Search for the cell housing the specified text and yield its [X, Y] center coordinate. 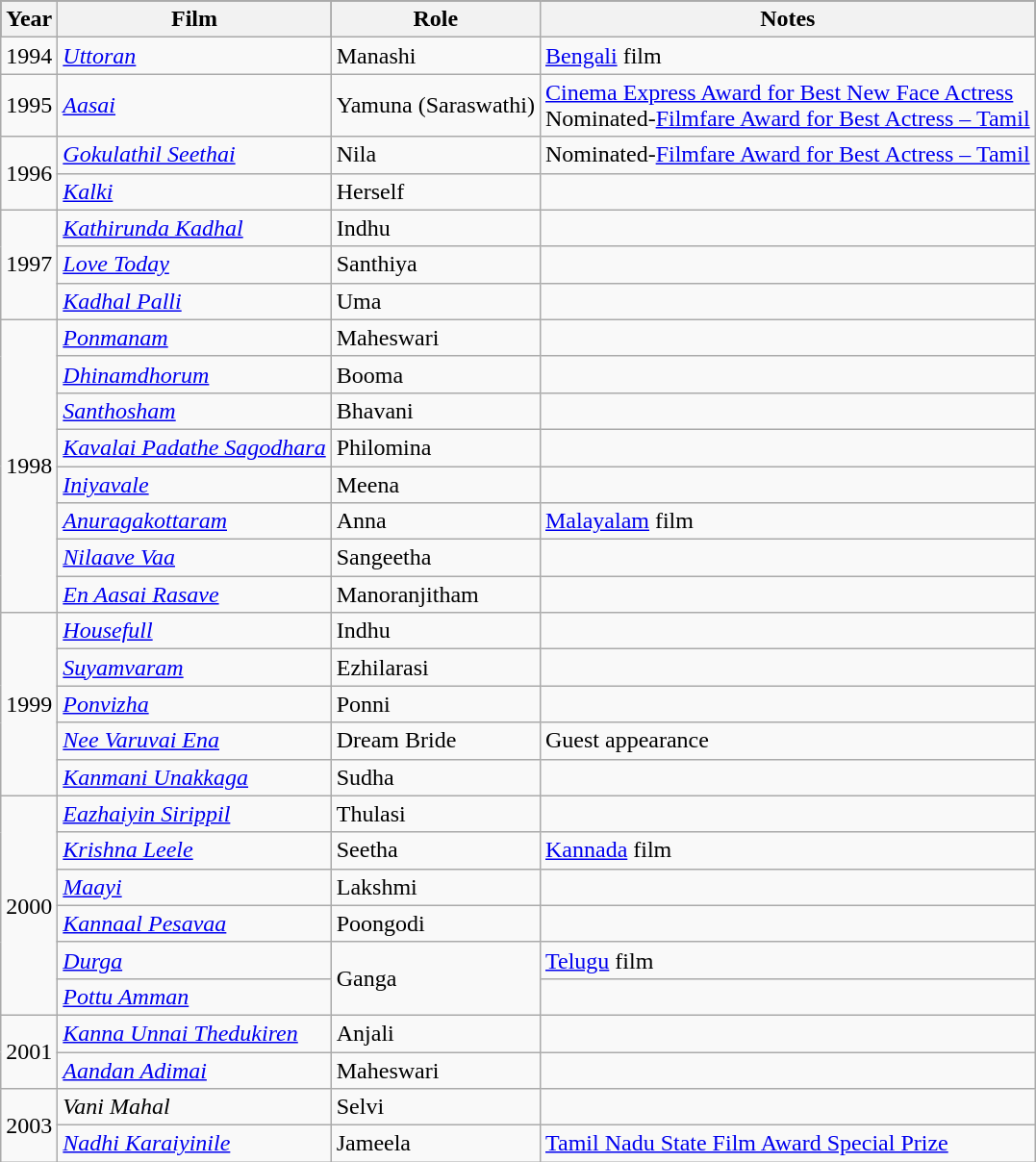
Lakshmi [435, 887]
Nilaave Vaa [194, 558]
Uma [435, 301]
Sudha [435, 777]
Pottu Amman [194, 997]
1999 [29, 704]
Dream Bride [435, 741]
Anna [435, 521]
Jameela [435, 1144]
2001 [29, 1051]
Housefull [194, 631]
Poongodi [435, 923]
Ponmanam [194, 338]
Manoranjitham [435, 594]
Gokulathil Seethai [194, 155]
Telugu film [787, 960]
Uttoran [194, 56]
Tamil Nadu State Film Award Special Prize [787, 1144]
Thulasi [435, 814]
1997 [29, 265]
1995 [29, 106]
Year [29, 19]
Kannaal Pesavaa [194, 923]
Guest appearance [787, 741]
Anuragakottaram [194, 521]
Ponvizha [194, 704]
Nila [435, 155]
Bengali film [787, 56]
1996 [29, 173]
Philomina [435, 447]
Ponni [435, 704]
Booma [435, 374]
Vani Mahal [194, 1107]
Film [194, 19]
1994 [29, 56]
Aandan Adimai [194, 1071]
Love Today [194, 265]
Ezhilarasi [435, 668]
Eazhaiyin Sirippil [194, 814]
Iniyavale [194, 484]
Maayi [194, 887]
Yamuna (Saraswathi) [435, 106]
Meena [435, 484]
Krishna Leele [194, 850]
1998 [29, 466]
2000 [29, 905]
Aasai [194, 106]
Kanna Unnai Thedukiren [194, 1033]
Role [435, 19]
Cinema Express Award for Best New Face ActressNominated-Filmfare Award for Best Actress – Tamil [787, 106]
Dhinamdhorum [194, 374]
Ganga [435, 978]
Selvi [435, 1107]
En Aasai Rasave [194, 594]
Nee Varuvai Ena [194, 741]
Nominated-Filmfare Award for Best Actress – Tamil [787, 155]
Kalki [194, 191]
Kathirunda Kadhal [194, 228]
Notes [787, 19]
Manashi [435, 56]
Seetha [435, 850]
Santhosham [194, 411]
2003 [29, 1125]
Santhiya [435, 265]
Suyamvaram [194, 668]
Malayalam film [787, 521]
Kavalai Padathe Sagodhara [194, 447]
Kadhal Palli [194, 301]
Nadhi Karaiyinile [194, 1144]
Sangeetha [435, 558]
Anjali [435, 1033]
Herself [435, 191]
Bhavani [435, 411]
Kanmani Unakkaga [194, 777]
Kannada film [787, 850]
Durga [194, 960]
